Determine the [X, Y] coordinate at the center of the cell enclosing the given text.  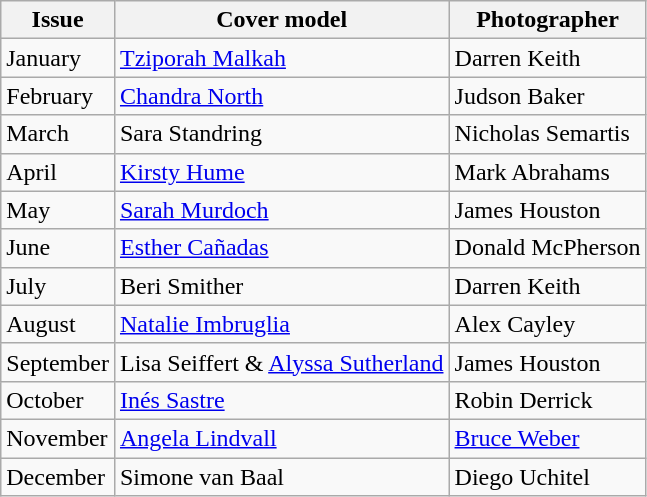
October [58, 400]
Cover model [282, 20]
Kirsty Hume [282, 172]
December [58, 477]
February [58, 96]
Judson Baker [548, 96]
June [58, 248]
Sarah Murdoch [282, 210]
Simone van Baal [282, 477]
Chandra North [282, 96]
July [58, 286]
Natalie Imbruglia [282, 324]
May [58, 210]
Diego Uchitel [548, 477]
Lisa Seiffert & Alyssa Sutherland [282, 362]
April [58, 172]
Mark Abrahams [548, 172]
August [58, 324]
Robin Derrick [548, 400]
Inés Sastre [282, 400]
Angela Lindvall [282, 438]
Issue [58, 20]
January [58, 58]
Tziporah Malkah [282, 58]
Sara Standring [282, 134]
Photographer [548, 20]
Beri Smither [282, 286]
November [58, 438]
Bruce Weber [548, 438]
March [58, 134]
Alex Cayley [548, 324]
Donald McPherson [548, 248]
Esther Cañadas [282, 248]
September [58, 362]
Nicholas Semartis [548, 134]
